Scan for the cell matching the given text and deliver its (x, y) coordinate at center. 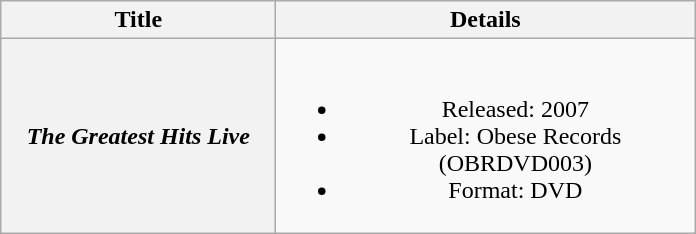
Title (138, 20)
Released: 2007Label: Obese Records (OBRDVD003)Format: DVD (486, 136)
The Greatest Hits Live (138, 136)
Details (486, 20)
